Find where the given text appears and provide that cell's center as (x, y) coordinate. 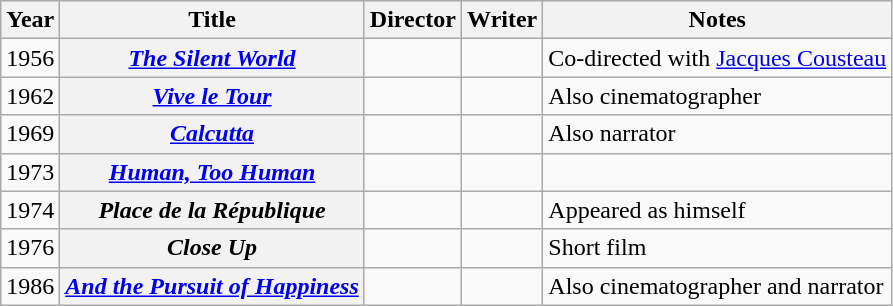
Appeared as himself (718, 210)
1976 (30, 248)
Director (412, 20)
Close Up (212, 248)
Short film (718, 248)
Notes (718, 20)
1956 (30, 58)
1962 (30, 96)
Also cinematographer (718, 96)
1973 (30, 172)
Year (30, 20)
The Silent World (212, 58)
Writer (502, 20)
Co-directed with Jacques Cousteau (718, 58)
1969 (30, 134)
Place de la République (212, 210)
Also narrator (718, 134)
1974 (30, 210)
Title (212, 20)
Also cinematographer and narrator (718, 286)
Human, Too Human (212, 172)
Vive le Tour (212, 96)
1986 (30, 286)
And the Pursuit of Happiness (212, 286)
Calcutta (212, 134)
